Output the (X, Y) coordinate of the center of the cell containing the given text.  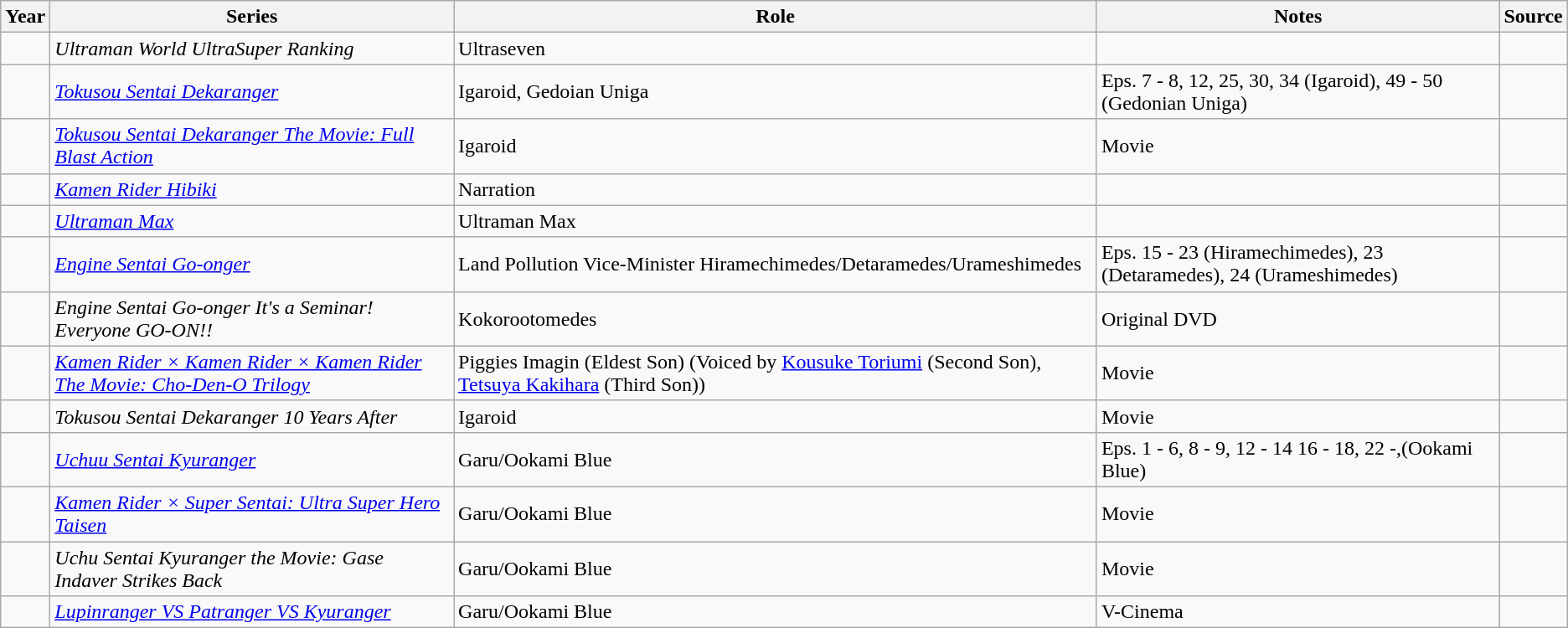
Uchu Sentai Kyuranger the Movie: Gase Indaver Strikes Back (252, 568)
Engine Sentai Go-onger (252, 265)
Lupinranger VS Patranger VS Kyuranger (252, 612)
Role (776, 17)
Notes (1298, 17)
Kamen Rider Hibiki (252, 189)
Igaroid, Gedoian Uniga (776, 92)
Narration (776, 189)
Uchuu Sentai Kyuranger (252, 459)
Tokusou Sentai Dekaranger 10 Years After (252, 416)
Kamen Rider × Kamen Rider × Kamen Rider The Movie: Cho-Den-O Trilogy (252, 373)
Year (25, 17)
Ultraseven (776, 49)
Original DVD (1298, 318)
Kokorootomedes (776, 318)
Engine Sentai Go-onger It's a Seminar! Everyone GO-ON!! (252, 318)
Piggies Imagin (Eldest Son) (Voiced by Kousuke Toriumi (Second Son), Tetsuya Kakihara (Third Son)) (776, 373)
Eps. 1 - 6, 8 - 9, 12 - 14 16 - 18, 22 -,(Ookami Blue) (1298, 459)
Tokusou Sentai Dekaranger The Movie: Full Blast Action (252, 146)
V-Cinema (1298, 612)
Ultraman World UltraSuper Ranking (252, 49)
Land Pollution Vice-Minister Hiramechimedes/Detaramedes/Urameshimedes (776, 265)
Series (252, 17)
Eps. 7 - 8, 12, 25, 30, 34 (Igaroid), 49 - 50 (Gedonian Uniga) (1298, 92)
Tokusou Sentai Dekaranger (252, 92)
Source (1533, 17)
Eps. 15 - 23 (Hiramechimedes), 23 (Detaramedes), 24 (Urameshimedes) (1298, 265)
Kamen Rider × Super Sentai: Ultra Super Hero Taisen (252, 514)
